Locate the cell with the specified text and output its [x, y] center coordinate. 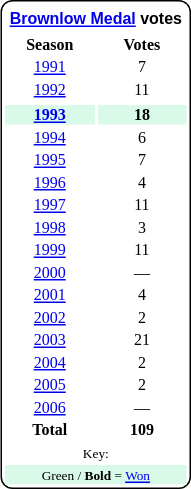
109 [142, 430]
2003 [50, 340]
Green / Bold = Won [96, 475]
1996 [50, 182]
1998 [50, 228]
2006 [50, 408]
1995 [50, 160]
2005 [50, 385]
1992 [50, 90]
2002 [50, 318]
1993 [50, 115]
1991 [50, 67]
Total [50, 430]
2001 [50, 295]
6 [142, 138]
2000 [50, 272]
1997 [50, 205]
1999 [50, 250]
Votes [142, 44]
2004 [50, 362]
Brownlow Medal votes [96, 18]
1994 [50, 138]
3 [142, 228]
18 [142, 115]
Season [50, 44]
Key: [96, 452]
21 [142, 340]
